Extract the (X, Y) coordinate from the center of the cell holding the provided text.  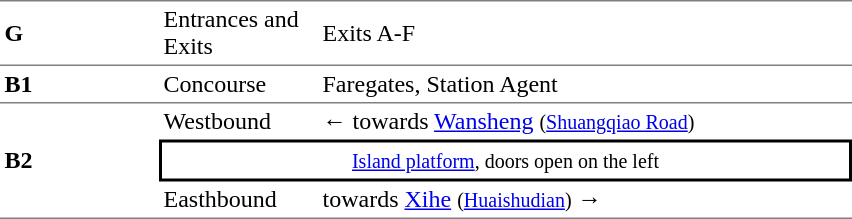
Westbound (238, 122)
Entrances and Exits (238, 33)
← towards Wansheng (Shuangqiao Road) (585, 122)
Faregates, Station Agent (585, 85)
B1 (80, 85)
Island platform, doors open on the left (506, 161)
Concourse (238, 85)
Exits A-F (585, 33)
G (80, 33)
